Determine the (x, y) coordinate at the center of the cell enclosing the given text.  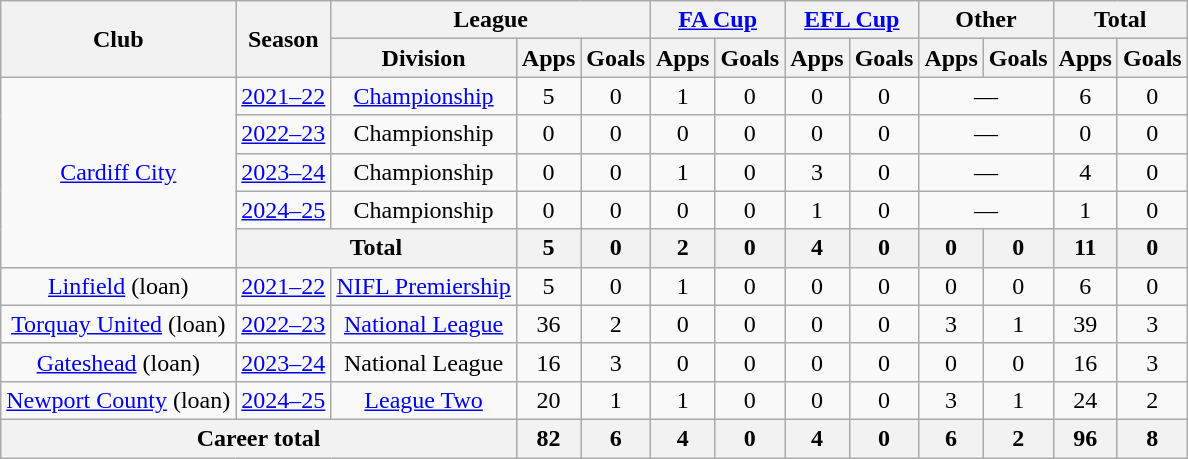
36 (548, 324)
League Two (424, 400)
24 (1085, 400)
82 (548, 438)
Division (424, 58)
Newport County (loan) (118, 400)
11 (1085, 248)
96 (1085, 438)
EFL Cup (852, 20)
39 (1085, 324)
Career total (259, 438)
Other (986, 20)
Season (284, 39)
NIFL Premiership (424, 286)
Linfield (loan) (118, 286)
Club (118, 39)
Cardiff City (118, 172)
League (491, 20)
Gateshead (loan) (118, 362)
20 (548, 400)
Torquay United (loan) (118, 324)
FA Cup (718, 20)
8 (1152, 438)
